Return (x, y) of the center of cell containing provided text 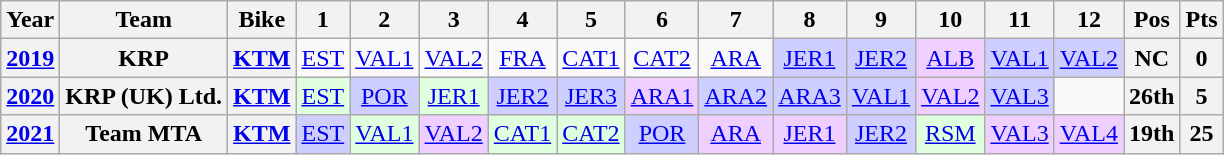
3 (454, 20)
Year (30, 20)
VAL4 (1088, 134)
2019 (30, 58)
Pos (1152, 20)
9 (880, 20)
NC (1152, 58)
2020 (30, 96)
KRP (UK) Ltd. (144, 96)
10 (950, 20)
ARA1 (662, 96)
11 (1020, 20)
0 (1202, 58)
FRA (522, 58)
RSM (950, 134)
12 (1088, 20)
1 (323, 20)
2021 (30, 134)
KRP (144, 58)
Team MTA (144, 134)
6 (662, 20)
ARA2 (736, 96)
ALB (950, 58)
Team (144, 20)
4 (522, 20)
8 (810, 20)
19th (1152, 134)
JER3 (591, 96)
Pts (1202, 20)
2 (384, 20)
7 (736, 20)
25 (1202, 134)
ARA3 (810, 96)
Bike (262, 20)
26th (1152, 96)
